Detect which cell encompasses the target text, then output its [X, Y] center coordinate. 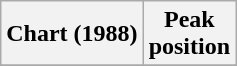
Chart (1988) [72, 34]
Peak position [189, 34]
